Extract the (X, Y) coordinate from the center of the cell holding the provided text.  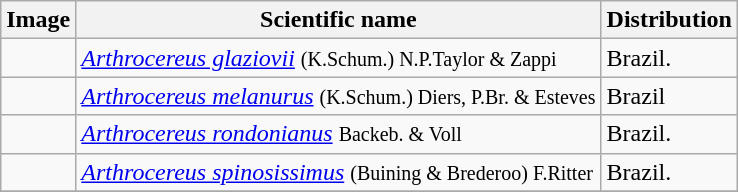
Brazil (669, 96)
Arthrocereus spinosissimus (Buining & Brederoo) F.Ritter (338, 172)
Arthrocereus rondonianus Backeb. & Voll (338, 134)
Arthrocereus glaziovii (K.Schum.) N.P.Taylor & Zappi (338, 58)
Image (38, 20)
Distribution (669, 20)
Scientific name (338, 20)
Arthrocereus melanurus (K.Schum.) Diers, P.Br. & Esteves (338, 96)
